For the text-containing cell, return its midpoint in (x, y) coordinate format. 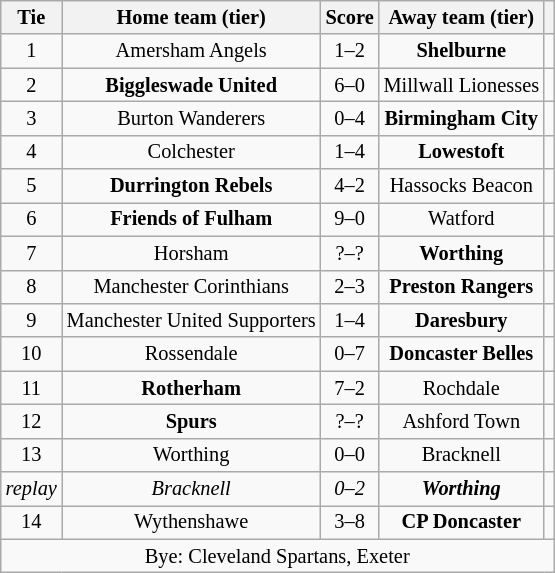
Home team (tier) (192, 17)
6 (32, 219)
12 (32, 421)
10 (32, 354)
1–2 (350, 51)
Ashford Town (462, 421)
Wythenshawe (192, 522)
3–8 (350, 522)
Tie (32, 17)
4 (32, 152)
Away team (tier) (462, 17)
Horsham (192, 253)
14 (32, 522)
Burton Wanderers (192, 118)
Bye: Cleveland Spartans, Exeter (278, 556)
Colchester (192, 152)
Rossendale (192, 354)
7 (32, 253)
0–2 (350, 489)
5 (32, 186)
Durrington Rebels (192, 186)
replay (32, 489)
Lowestoft (462, 152)
Preston Rangers (462, 287)
9 (32, 320)
0–0 (350, 455)
Doncaster Belles (462, 354)
4–2 (350, 186)
0–4 (350, 118)
Birmingham City (462, 118)
1 (32, 51)
2 (32, 85)
Millwall Lionesses (462, 85)
Friends of Fulham (192, 219)
CP Doncaster (462, 522)
Spurs (192, 421)
11 (32, 388)
Shelburne (462, 51)
0–7 (350, 354)
Watford (462, 219)
Manchester United Supporters (192, 320)
13 (32, 455)
8 (32, 287)
Manchester Corinthians (192, 287)
Daresbury (462, 320)
2–3 (350, 287)
Hassocks Beacon (462, 186)
6–0 (350, 85)
3 (32, 118)
9–0 (350, 219)
Rotherham (192, 388)
Amersham Angels (192, 51)
Biggleswade United (192, 85)
Rochdale (462, 388)
Score (350, 17)
7–2 (350, 388)
